Capture the cell that displays the provided text and extract its [X, Y] central coordinate. 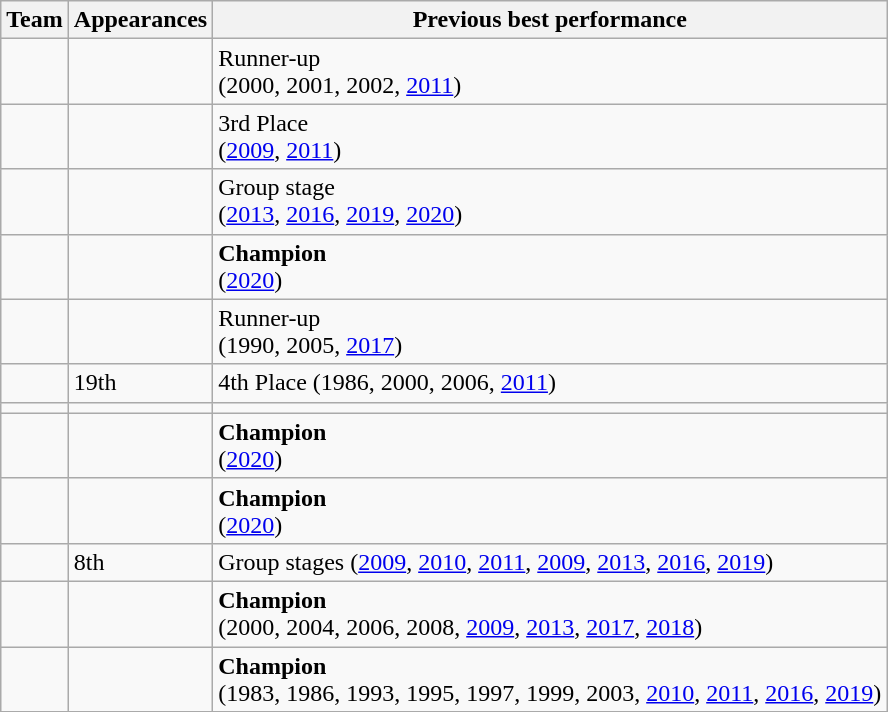
4th Place (1986, 2000, 2006, 2011) [550, 383]
19th [140, 383]
Runner-up(1990, 2005, 2017) [550, 332]
Team [35, 20]
Runner-up(2000, 2001, 2002, 2011) [550, 72]
Group stage(2013, 2016, 2019, 2020) [550, 202]
3rd Place(2009, 2011) [550, 136]
Previous best performance [550, 20]
Appearances [140, 20]
Group stages (2009, 2010, 2011, 2009, 2013, 2016, 2019) [550, 562]
Champion(1983, 1986, 1993, 1995, 1997, 1999, 2003, 2010, 2011, 2016, 2019) [550, 678]
Champion(2000, 2004, 2006, 2008, 2009, 2013, 2017, 2018) [550, 614]
8th [140, 562]
